Search for the cell housing the specified text and yield its (X, Y) center coordinate. 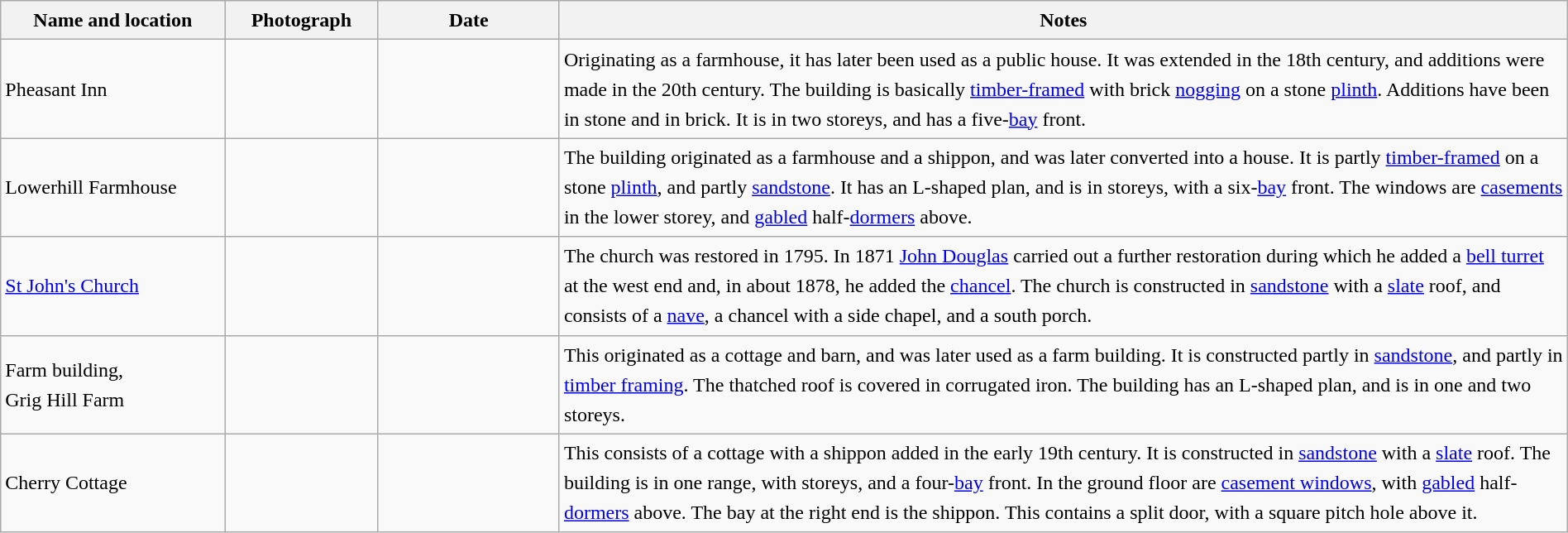
Lowerhill Farmhouse (112, 187)
Pheasant Inn (112, 89)
St John's Church (112, 286)
Notes (1064, 20)
Photograph (301, 20)
Name and location (112, 20)
Cherry Cottage (112, 483)
Farm building,Grig Hill Farm (112, 384)
Date (468, 20)
